Return the [x, y] coordinate for the center point of the cell that contains the specified text.  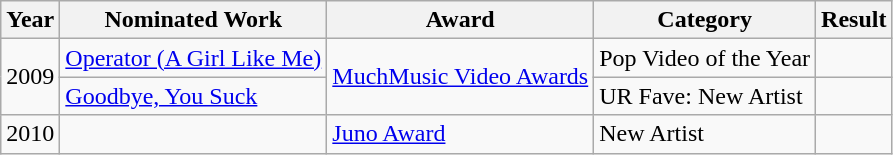
MuchMusic Video Awards [460, 77]
2010 [30, 134]
UR Fave: New Artist [705, 96]
Pop Video of the Year [705, 58]
Operator (A Girl Like Me) [194, 58]
Juno Award [460, 134]
Goodbye, You Suck [194, 96]
Result [854, 20]
Category [705, 20]
2009 [30, 77]
Nominated Work [194, 20]
Award [460, 20]
Year [30, 20]
New Artist [705, 134]
